Search for the cell housing the specified text and yield its [x, y] center coordinate. 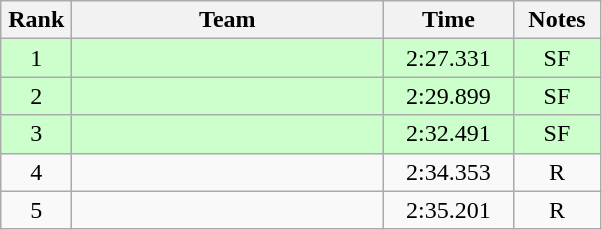
2:34.353 [448, 172]
2:29.899 [448, 96]
2:32.491 [448, 134]
Time [448, 20]
Team [228, 20]
3 [36, 134]
5 [36, 210]
2:35.201 [448, 210]
1 [36, 58]
4 [36, 172]
2 [36, 96]
Notes [557, 20]
2:27.331 [448, 58]
Rank [36, 20]
